For the text-containing cell, return its midpoint in (X, Y) coordinate format. 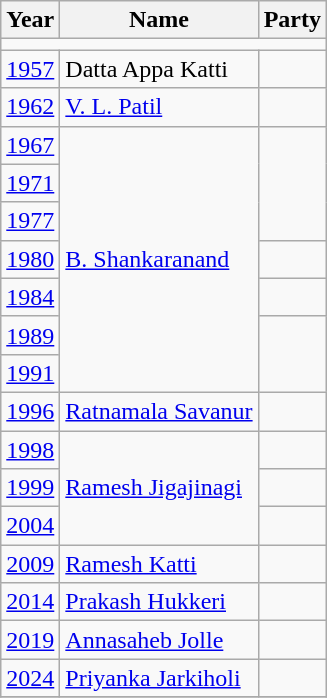
1957 (30, 69)
2024 (30, 678)
Year (30, 20)
Annasaheb Jolle (159, 640)
Ramesh Jigajinagi (159, 487)
1962 (30, 107)
1980 (30, 259)
Ratnamala Savanur (159, 411)
Ramesh Katti (159, 564)
1999 (30, 488)
Name (159, 20)
2014 (30, 602)
Party (292, 20)
1996 (30, 411)
1989 (30, 335)
1984 (30, 297)
2009 (30, 564)
Prakash Hukkeri (159, 602)
B. Shankaranand (159, 259)
1977 (30, 221)
Priyanka Jarkiholi (159, 678)
1991 (30, 373)
Datta Appa Katti (159, 69)
V. L. Patil (159, 107)
2004 (30, 526)
2019 (30, 640)
1998 (30, 449)
1967 (30, 145)
1971 (30, 183)
